Find where the given text appears and provide that cell's center as (x, y) coordinate. 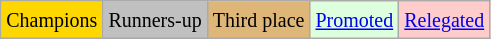
Relegated (444, 20)
Runners-up (155, 20)
Third place (258, 20)
Champions (52, 20)
Promoted (354, 20)
